Capture the cell that displays the provided text and extract its [x, y] central coordinate. 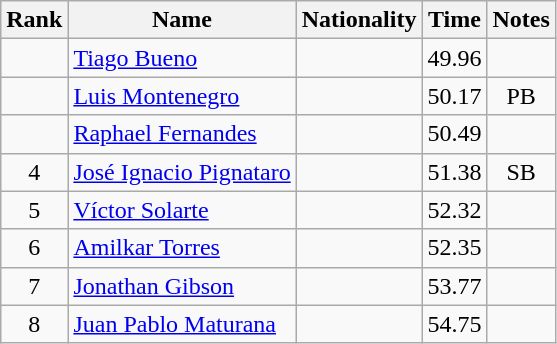
4 [34, 172]
Juan Pablo Maturana [182, 324]
51.38 [454, 172]
6 [34, 248]
52.35 [454, 248]
Amilkar Torres [182, 248]
8 [34, 324]
Notes [521, 20]
Nationality [359, 20]
50.17 [454, 96]
Tiago Bueno [182, 58]
José Ignacio Pignataro [182, 172]
Name [182, 20]
7 [34, 286]
53.77 [454, 286]
PB [521, 96]
5 [34, 210]
Luis Montenegro [182, 96]
54.75 [454, 324]
SB [521, 172]
Time [454, 20]
50.49 [454, 134]
Víctor Solarte [182, 210]
Jonathan Gibson [182, 286]
49.96 [454, 58]
Raphael Fernandes [182, 134]
52.32 [454, 210]
Rank [34, 20]
